Scan for the cell matching the given text and deliver its [X, Y] coordinate at center. 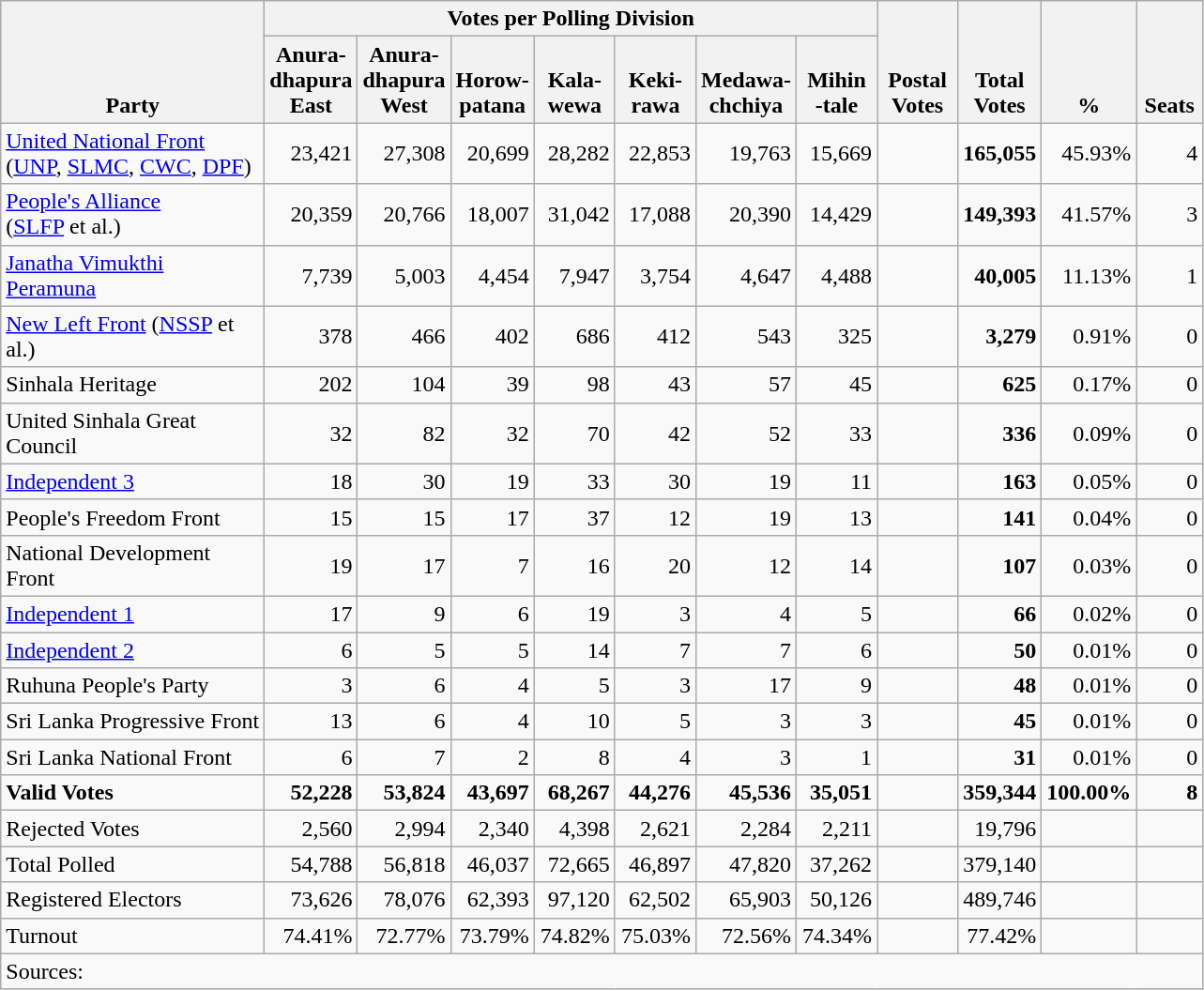
Independent 3 [133, 481]
People's Freedom Front [133, 517]
23,421 [312, 154]
202 [312, 385]
People's Alliance(SLFP et al.) [133, 214]
35,051 [836, 793]
4,398 [574, 829]
0.17% [1089, 385]
82 [404, 434]
Independent 1 [133, 614]
165,055 [1000, 154]
Total Votes [1000, 62]
74.41% [312, 936]
Sinhala Heritage [133, 385]
Keki-rawa [655, 80]
325 [836, 336]
National Development Front [133, 565]
336 [1000, 434]
11 [836, 481]
18,007 [492, 214]
0.91% [1089, 336]
42 [655, 434]
Valid Votes [133, 793]
Ruhuna People's Party [133, 686]
20,359 [312, 214]
15,669 [836, 154]
47,820 [745, 864]
0.03% [1089, 565]
19,763 [745, 154]
62,502 [655, 900]
625 [1000, 385]
0.04% [1089, 517]
7,739 [312, 276]
74.82% [574, 936]
73,626 [312, 900]
50 [1000, 650]
2,284 [745, 829]
31 [1000, 757]
United Sinhala Great Council [133, 434]
19,796 [1000, 829]
18 [312, 481]
149,393 [1000, 214]
74.34% [836, 936]
77.42% [1000, 936]
Sri Lanka Progressive Front [133, 722]
27,308 [404, 154]
2,621 [655, 829]
5,003 [404, 276]
37 [574, 517]
3,279 [1000, 336]
20,699 [492, 154]
Rejected Votes [133, 829]
52,228 [312, 793]
Mihin-tale [836, 80]
45,536 [745, 793]
Registered Electors [133, 900]
50,126 [836, 900]
28,282 [574, 154]
4,647 [745, 276]
2,340 [492, 829]
73.79% [492, 936]
107 [1000, 565]
163 [1000, 481]
Turnout [133, 936]
0.02% [1089, 614]
37,262 [836, 864]
10 [574, 722]
66 [1000, 614]
PostalVotes [918, 62]
Votes per Polling Division [571, 19]
20,390 [745, 214]
Kala-wewa [574, 80]
56,818 [404, 864]
New Left Front (NSSP et al.) [133, 336]
46,897 [655, 864]
United National Front(UNP, SLMC, CWC, DPF) [133, 154]
2,994 [404, 829]
Anura-dhapuraEast [312, 80]
543 [745, 336]
16 [574, 565]
412 [655, 336]
72.77% [404, 936]
57 [745, 385]
100.00% [1089, 793]
Party [133, 62]
43 [655, 385]
70 [574, 434]
Total Polled [133, 864]
14,429 [836, 214]
98 [574, 385]
41.57% [1089, 214]
141 [1000, 517]
489,746 [1000, 900]
104 [404, 385]
359,344 [1000, 793]
402 [492, 336]
686 [574, 336]
75.03% [655, 936]
466 [404, 336]
65,903 [745, 900]
43,697 [492, 793]
0.09% [1089, 434]
45.93% [1089, 154]
53,824 [404, 793]
68,267 [574, 793]
3,754 [655, 276]
Janatha Vimukthi Peramuna [133, 276]
62,393 [492, 900]
39 [492, 385]
4,488 [836, 276]
20,766 [404, 214]
11.13% [1089, 276]
2,211 [836, 829]
17,088 [655, 214]
4,454 [492, 276]
46,037 [492, 864]
78,076 [404, 900]
Independent 2 [133, 650]
Seats [1169, 62]
72.56% [745, 936]
Anura-dhapuraWest [404, 80]
Sri Lanka National Front [133, 757]
54,788 [312, 864]
31,042 [574, 214]
22,853 [655, 154]
% [1089, 62]
Horow-patana [492, 80]
44,276 [655, 793]
52 [745, 434]
2,560 [312, 829]
Medawa-chchiya [745, 80]
Sources: [602, 971]
0.05% [1089, 481]
97,120 [574, 900]
379,140 [1000, 864]
20 [655, 565]
7,947 [574, 276]
2 [492, 757]
48 [1000, 686]
378 [312, 336]
40,005 [1000, 276]
72,665 [574, 864]
